Search for the cell housing the specified text and yield its (X, Y) center coordinate. 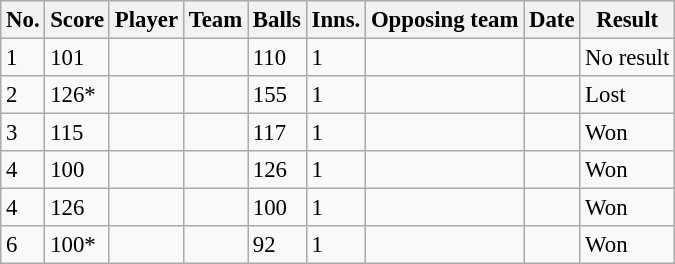
100* (78, 245)
Player (146, 20)
110 (278, 58)
No. (23, 20)
92 (278, 245)
126* (78, 95)
115 (78, 133)
155 (278, 95)
Opposing team (445, 20)
Inns. (336, 20)
Team (215, 20)
117 (278, 133)
Lost (628, 95)
6 (23, 245)
3 (23, 133)
No result (628, 58)
Result (628, 20)
101 (78, 58)
Date (552, 20)
Score (78, 20)
2 (23, 95)
Balls (278, 20)
